From the cell containing the given text, extract its center point as [x, y] coordinate. 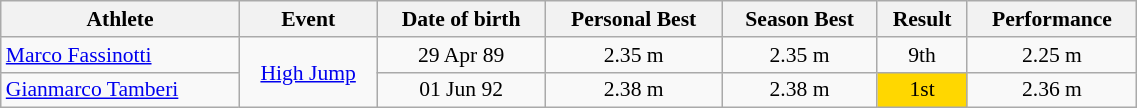
1st [922, 90]
Date of birth [461, 19]
Athlete [120, 19]
Result [922, 19]
Personal Best [634, 19]
Gianmarco Tamberi [120, 90]
Event [308, 19]
9th [922, 55]
High Jump [308, 72]
2.36 m [1052, 90]
01 Jun 92 [461, 90]
2.25 m [1052, 55]
29 Apr 89 [461, 55]
Season Best [800, 19]
Performance [1052, 19]
Marco Fassinotti [120, 55]
